Extract the (X, Y) coordinate from the center of the cell holding the provided text.  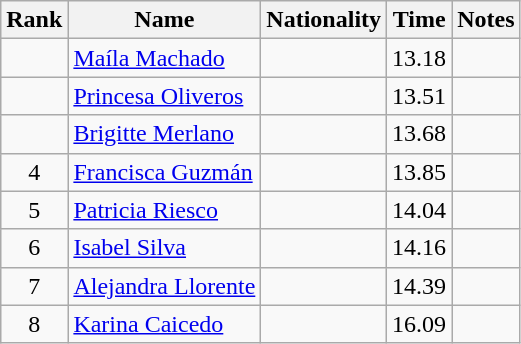
Notes (486, 20)
13.18 (420, 58)
Time (420, 20)
14.39 (420, 286)
Karina Caicedo (164, 324)
Brigitte Merlano (164, 134)
13.68 (420, 134)
Alejandra Llorente (164, 286)
16.09 (420, 324)
14.04 (420, 210)
Nationality (324, 20)
Patricia Riesco (164, 210)
Name (164, 20)
6 (34, 248)
Francisca Guzmán (164, 172)
Maíla Machado (164, 58)
5 (34, 210)
13.85 (420, 172)
7 (34, 286)
8 (34, 324)
4 (34, 172)
Rank (34, 20)
14.16 (420, 248)
13.51 (420, 96)
Princesa Oliveros (164, 96)
Isabel Silva (164, 248)
